For the text-containing cell, return its midpoint in (x, y) coordinate format. 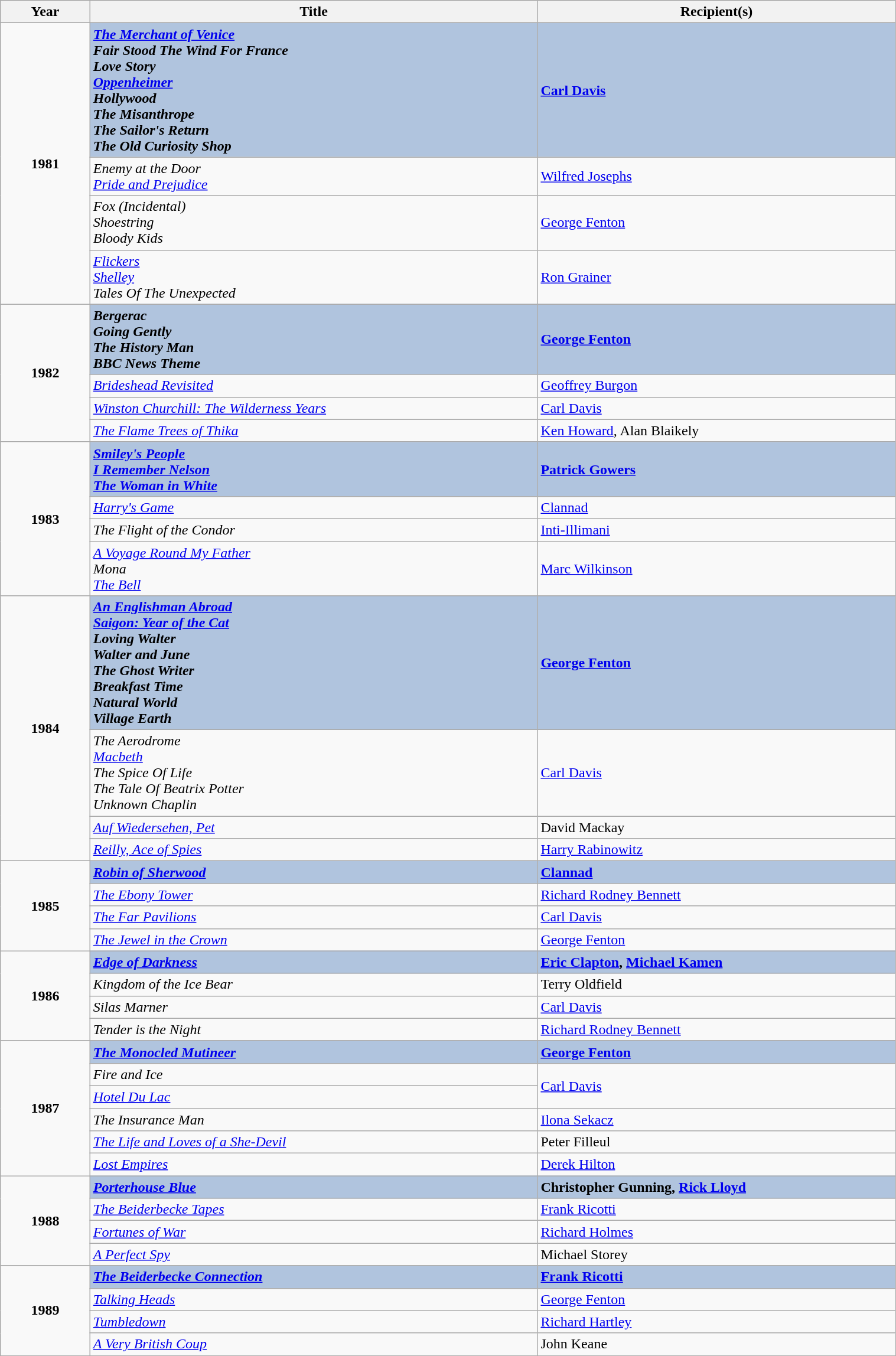
The Flight of the Condor (314, 530)
The Life and Loves of a She-Devil (314, 1142)
1988 (45, 1221)
Harry's Game (314, 507)
Fire and Ice (314, 1074)
The Far Pavilions (314, 917)
Inti-Illimani (716, 530)
Year (45, 12)
1982 (45, 373)
The Merchant of VeniceFair Stood The Wind For FranceLove StoryOppenheimerHollywoodThe MisanthropeThe Sailor's ReturnThe Old Curiosity Shop (314, 90)
Kingdom of the Ice Bear (314, 985)
Michael Storey (716, 1254)
Hotel Du Lac (314, 1097)
Eric Clapton, Michael Kamen (716, 962)
Fortunes of War (314, 1232)
An Englishman AbroadSaigon: Year of the CatLoving WalterWalter and JuneThe Ghost WriterBreakfast TimeNatural WorldVillage Earth (314, 663)
The Beiderbecke Connection (314, 1277)
1985 (45, 906)
1987 (45, 1108)
The Beiderbecke Tapes (314, 1210)
The Monocled Mutineer (314, 1052)
Reilly, Ace of Spies (314, 850)
Marc Wilkinson (716, 568)
Tumbledown (314, 1322)
Christopher Gunning, Rick Lloyd (716, 1187)
Edge of Darkness (314, 962)
FlickersShelleyTales Of The Unexpected (314, 277)
Ilona Sekacz (716, 1119)
Brideshead Revisited (314, 386)
Smiley's PeopleI Remember NelsonThe Woman in White (314, 469)
The Ebony Tower (314, 895)
Ken Howard, Alan Blaikely (716, 431)
1984 (45, 729)
Robin of Sherwood (314, 872)
Patrick Gowers (716, 469)
Peter Filleul (716, 1142)
Tender is the Night (314, 1029)
A Very British Coup (314, 1344)
Derek Hilton (716, 1165)
BergeracGoing GentlyThe History ManBBC News Theme (314, 339)
A Perfect Spy (314, 1254)
Winston Churchill: The Wilderness Years (314, 408)
Enemy at the DoorPride and Prejudice (314, 176)
Wilfred Josephs (716, 176)
Fox (Incidental)ShoestringBloody Kids (314, 223)
Richard Hartley (716, 1322)
Talking Heads (314, 1299)
Title (314, 12)
The AerodromeMacbethThe Spice Of LifeThe Tale Of Beatrix PotterUnknown Chaplin (314, 773)
Harry Rabinowitz (716, 850)
Richard Holmes (716, 1232)
1989 (45, 1311)
The Jewel in the Crown (314, 940)
Auf Wiedersehen, Pet (314, 827)
1983 (45, 519)
Geoffrey Burgon (716, 386)
Porterhouse Blue (314, 1187)
Silas Marner (314, 1007)
The Insurance Man (314, 1119)
John Keane (716, 1344)
The Flame Trees of Thika (314, 431)
Ron Grainer (716, 277)
Lost Empires (314, 1165)
A Voyage Round My FatherMonaThe Bell (314, 568)
Terry Oldfield (716, 985)
1986 (45, 996)
1981 (45, 164)
David Mackay (716, 827)
Recipient(s) (716, 12)
